Pinpoint the cell where the given text exists, returning its [x, y] midpoint coordinate. 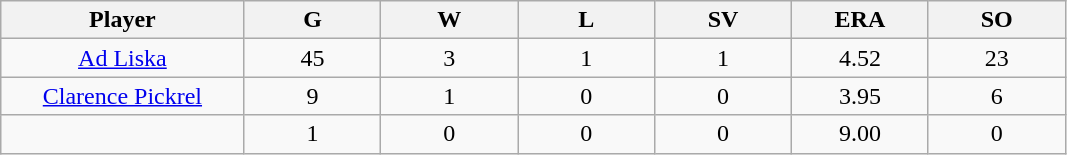
23 [996, 58]
3.95 [860, 96]
45 [312, 58]
W [450, 20]
SV [724, 20]
SO [996, 20]
4.52 [860, 58]
Clarence Pickrel [122, 96]
9.00 [860, 134]
3 [450, 58]
Ad Liska [122, 58]
Player [122, 20]
9 [312, 96]
ERA [860, 20]
L [586, 20]
6 [996, 96]
G [312, 20]
